Locate the cell with the specified text and output its (X, Y) center coordinate. 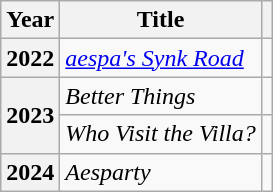
2024 (30, 172)
2022 (30, 58)
Who Visit the Villa? (160, 134)
Better Things (160, 96)
Year (30, 20)
Aesparty (160, 172)
Title (160, 20)
2023 (30, 115)
aespa's Synk Road (160, 58)
